Pinpoint the cell where the given text exists, returning its (X, Y) midpoint coordinate. 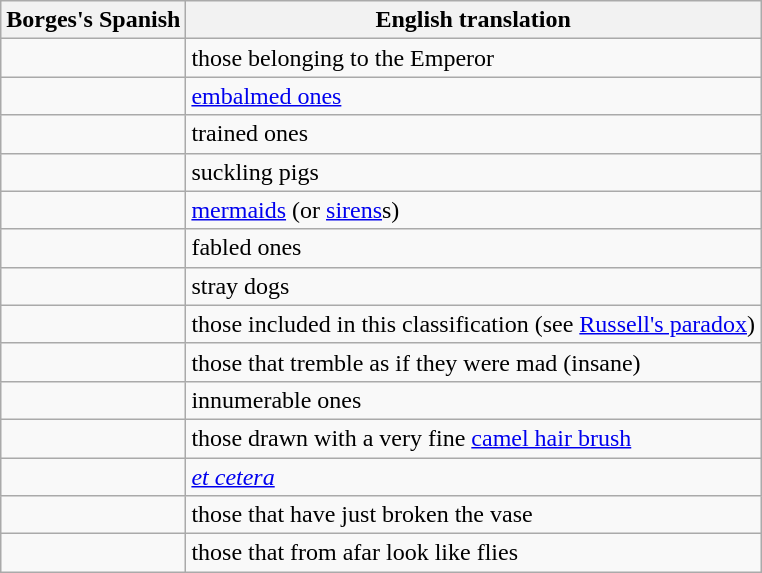
English translation (474, 20)
those drawn with a very fine camel hair brush (474, 438)
trained ones (474, 134)
embalmed ones (474, 96)
those that have just broken the vase (474, 515)
suckling pigs (474, 172)
stray dogs (474, 286)
mermaids (or sirenss) (474, 210)
fabled ones (474, 248)
those belonging to the Emperor (474, 58)
Borges's Spanish (94, 20)
those that from afar look like flies (474, 553)
et cetera (474, 477)
those that tremble as if they were mad (insane) (474, 362)
innumerable ones (474, 400)
those included in this classification (see Russell's paradox) (474, 324)
